Identify which cell holds the provided text, then report its (X, Y) central coordinate. 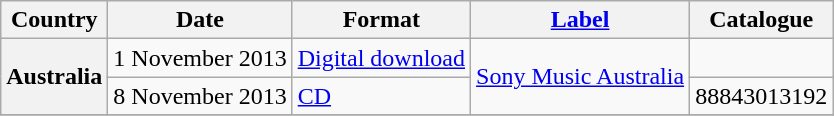
Format (381, 20)
Country (54, 20)
Australia (54, 77)
Date (200, 20)
CD (381, 96)
Sony Music Australia (580, 77)
8 November 2013 (200, 96)
1 November 2013 (200, 58)
Label (580, 20)
Catalogue (762, 20)
Digital download (381, 58)
88843013192 (762, 96)
